Return (X, Y) of the center of cell containing provided text 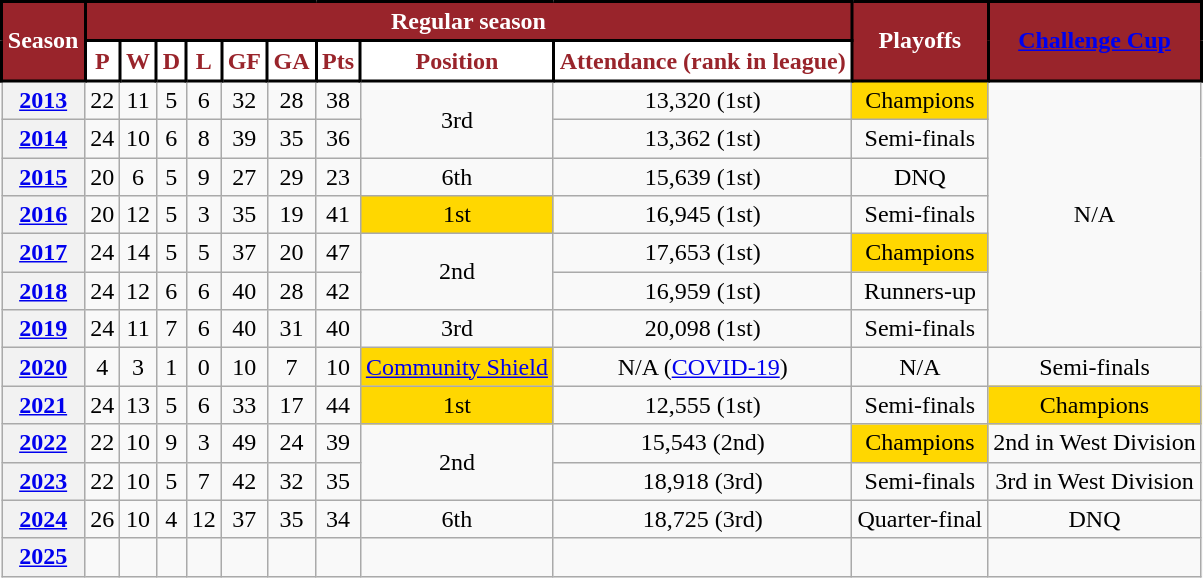
Community Shield (456, 367)
0 (204, 367)
Attendance (rank in league) (702, 61)
17 (292, 405)
2022 (44, 443)
GF (244, 61)
2016 (44, 215)
13,362 (1st) (702, 138)
W (138, 61)
2018 (44, 291)
8 (204, 138)
D (171, 61)
GA (292, 61)
2015 (44, 177)
L (204, 61)
Runners-up (920, 291)
16,959 (1st) (702, 291)
14 (138, 253)
2014 (44, 138)
2021 (44, 405)
Position (456, 61)
2017 (44, 253)
1 (171, 367)
3rd in West Division (1094, 481)
34 (338, 519)
23 (338, 177)
36 (338, 138)
29 (292, 177)
2019 (44, 329)
Challenge Cup (1094, 42)
17,653 (1st) (702, 253)
27 (244, 177)
2023 (44, 481)
Quarter-final (920, 519)
13,320 (1st) (702, 100)
15,543 (2nd) (702, 443)
20,098 (1st) (702, 329)
41 (338, 215)
16,945 (1st) (702, 215)
15,639 (1st) (702, 177)
18,918 (3rd) (702, 481)
12,555 (1st) (702, 405)
N/A (COVID-19) (702, 367)
Season (44, 42)
Pts (338, 61)
Regular season (468, 22)
33 (244, 405)
2020 (44, 367)
18,725 (3rd) (702, 519)
2nd in West Division (1094, 443)
2025 (44, 557)
26 (102, 519)
44 (338, 405)
P (102, 61)
47 (338, 253)
31 (292, 329)
Playoffs (920, 42)
2024 (44, 519)
13 (138, 405)
49 (244, 443)
19 (292, 215)
2013 (44, 100)
38 (338, 100)
